Return [x, y] of the center of cell containing provided text 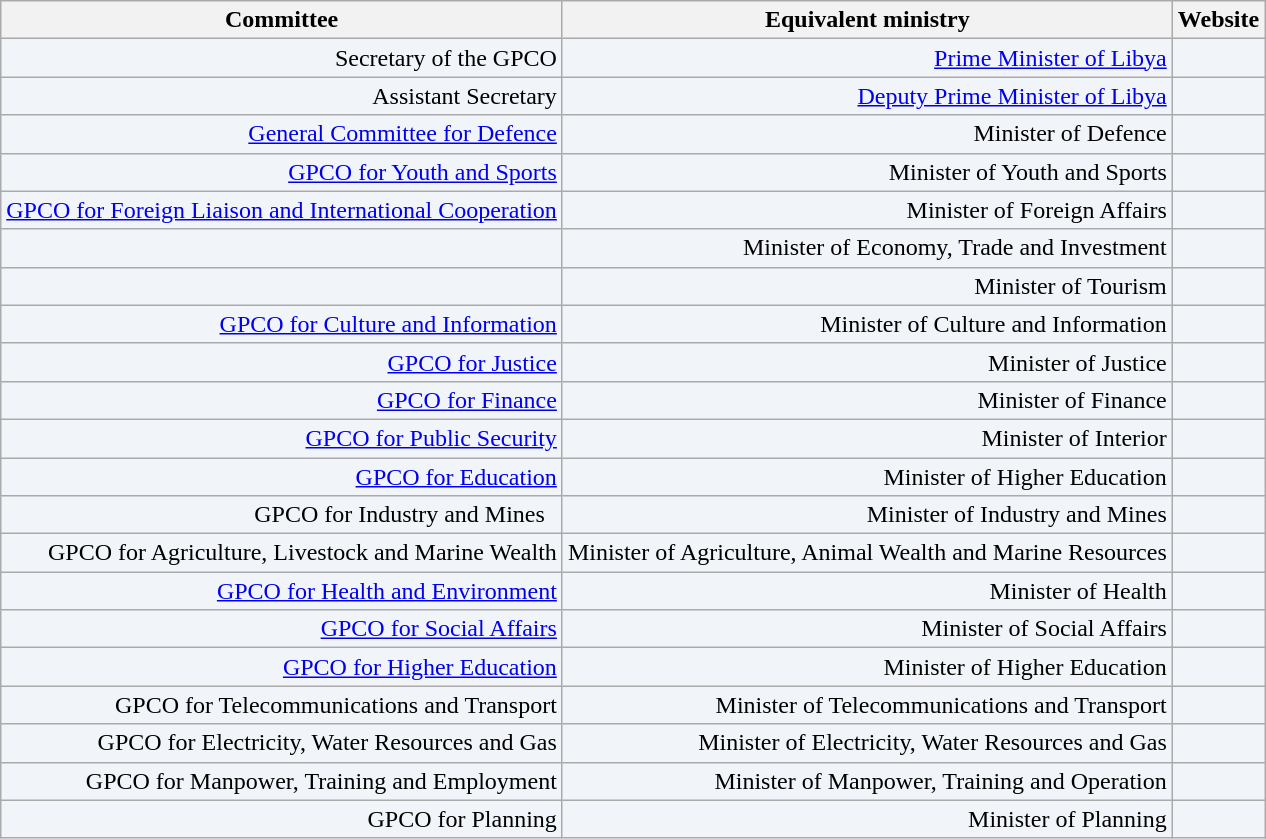
Deputy Prime Minister of Libya [867, 96]
Minister of Justice [867, 362]
Minister of Health [867, 591]
GPCO for Higher Education [282, 667]
Minister of Social Affairs [867, 629]
GPCO for Education [282, 477]
Minister of Electricity, Water Resources and Gas [867, 743]
Minister of Foreign Affairs [867, 210]
Minister of Tourism [867, 286]
GPCO for Finance [282, 400]
Minister of Planning [867, 819]
GPCO for Manpower, Training and Employment [282, 781]
Minister of Agriculture, Animal Wealth and Marine Resources [867, 553]
Minister of Defence [867, 134]
Minister of Economy, Trade and Investment [867, 248]
GPCO for Social Affairs [282, 629]
Minister of Manpower, Training and Operation [867, 781]
Minister of Culture and Information [867, 324]
GPCO for Justice [282, 362]
GPCO for Foreign Liaison and International Cooperation [282, 210]
Minister of Telecommunications and Transport [867, 705]
GPCO for Planning [282, 819]
GPCO for Culture and Information [282, 324]
General Committee for Defence [282, 134]
Secretary of the GPCO [282, 58]
GPCO for Industry and Mines [282, 515]
Minister of Industry and Mines [867, 515]
Minister of Finance [867, 400]
Prime Minister of Libya [867, 58]
GPCO for Health and Environment [282, 591]
GPCO for Telecommunications and Transport [282, 705]
GPCO for Electricity, Water Resources and Gas [282, 743]
GPCO for Youth and Sports [282, 172]
GPCO for Public Security [282, 438]
Minister of Interior [867, 438]
Minister of Youth and Sports [867, 172]
Website [1218, 20]
Assistant Secretary [282, 96]
Equivalent ministry [867, 20]
GPCO for Agriculture, Livestock and Marine Wealth [282, 553]
Committee [282, 20]
